Locate the cell with the specified text and output its (x, y) center coordinate. 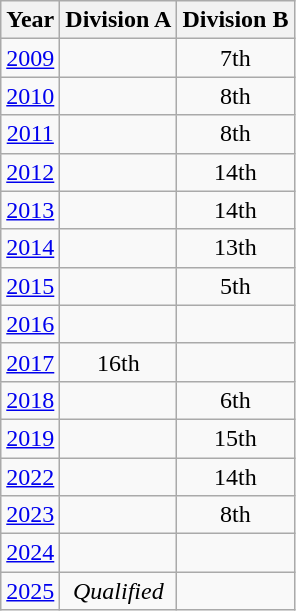
2014 (30, 248)
2025 (30, 591)
2010 (30, 96)
2015 (30, 286)
2019 (30, 438)
2012 (30, 172)
2018 (30, 400)
Year (30, 20)
2022 (30, 477)
Qualified (118, 591)
2011 (30, 134)
7th (236, 58)
2024 (30, 553)
5th (236, 286)
2023 (30, 515)
16th (118, 362)
2009 (30, 58)
Division A (118, 20)
2016 (30, 324)
2013 (30, 210)
6th (236, 400)
13th (236, 248)
15th (236, 438)
Division B (236, 20)
2017 (30, 362)
